Provide the (x, y) coordinate of the cell's center where the given text is located.  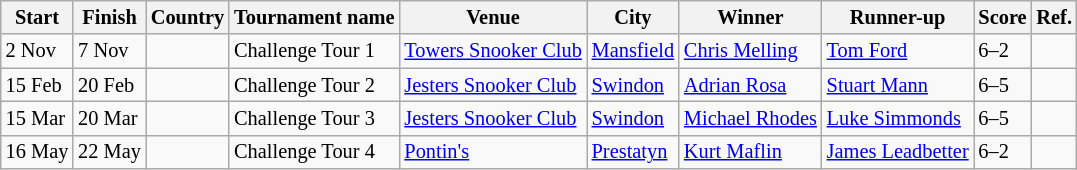
Michael Rhodes (750, 118)
20 Mar (110, 118)
Start (38, 17)
Challenge Tour 2 (314, 85)
Tournament name (314, 17)
Tom Ford (898, 51)
Runner-up (898, 17)
22 May (110, 152)
2 Nov (38, 51)
Luke Simmonds (898, 118)
Kurt Maflin (750, 152)
Country (188, 17)
Winner (750, 17)
Finish (110, 17)
Ref. (1054, 17)
Challenge Tour 3 (314, 118)
Venue (492, 17)
20 Feb (110, 85)
15 Mar (38, 118)
Pontin's (492, 152)
Adrian Rosa (750, 85)
Mansfield (633, 51)
7 Nov (110, 51)
Score (1003, 17)
16 May (38, 152)
City (633, 17)
James Leadbetter (898, 152)
Stuart Mann (898, 85)
Towers Snooker Club (492, 51)
Prestatyn (633, 152)
Challenge Tour 1 (314, 51)
Chris Melling (750, 51)
15 Feb (38, 85)
Challenge Tour 4 (314, 152)
